Determine the [x, y] coordinate at the center of the cell enclosing the given text.  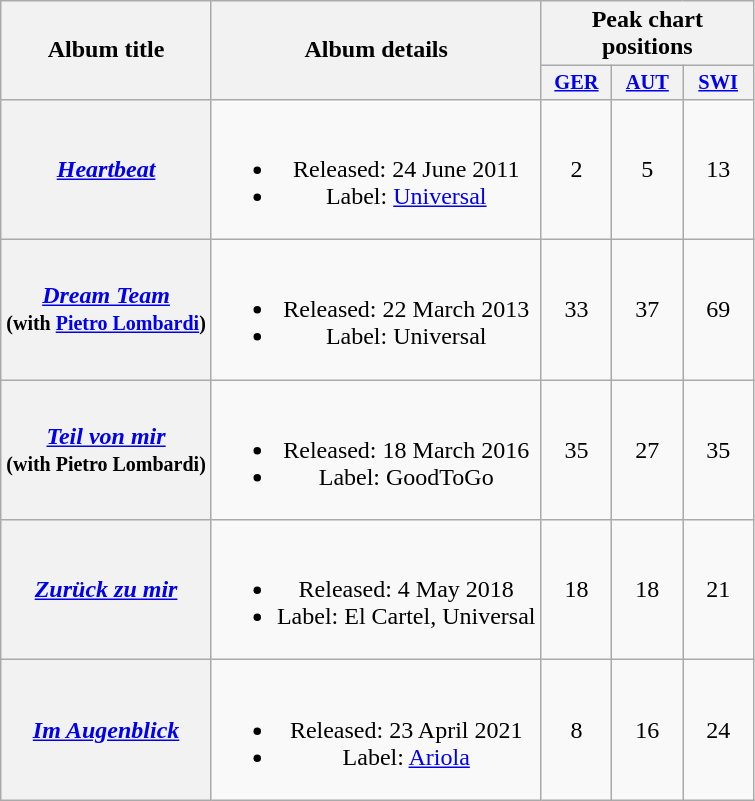
Im Augenblick [106, 730]
Released: 23 April 2021Label: Ariola [376, 730]
24 [718, 730]
69 [718, 310]
Teil von mir(with Pietro Lombardi) [106, 450]
21 [718, 590]
Heartbeat [106, 169]
Released: 18 March 2016Label: GoodToGo [376, 450]
Released: 22 March 2013Label: Universal [376, 310]
GER [576, 83]
Zurück zu mir [106, 590]
37 [648, 310]
33 [576, 310]
2 [576, 169]
SWI [718, 83]
Released: 4 May 2018Label: El Cartel, Universal [376, 590]
Album details [376, 50]
13 [718, 169]
AUT [648, 83]
5 [648, 169]
16 [648, 730]
Dream Team(with Pietro Lombardi) [106, 310]
27 [648, 450]
8 [576, 730]
Album title [106, 50]
Released: 24 June 2011Label: Universal [376, 169]
Peak chart positions [648, 34]
